Output the [X, Y] coordinate of the center of the cell containing the given text.  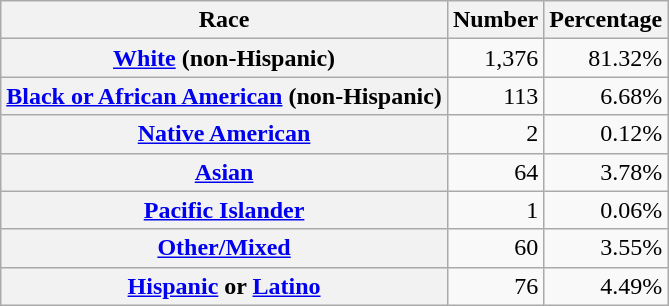
60 [495, 248]
76 [495, 286]
2 [495, 134]
Number [495, 20]
3.55% [606, 248]
Percentage [606, 20]
1 [495, 210]
6.68% [606, 96]
0.06% [606, 210]
64 [495, 172]
Native American [224, 134]
113 [495, 96]
0.12% [606, 134]
1,376 [495, 58]
White (non-Hispanic) [224, 58]
Race [224, 20]
Other/Mixed [224, 248]
4.49% [606, 286]
Pacific Islander [224, 210]
3.78% [606, 172]
Black or African American (non-Hispanic) [224, 96]
81.32% [606, 58]
Hispanic or Latino [224, 286]
Asian [224, 172]
